Provide the [x, y] coordinate of the cell's center where the given text is located.  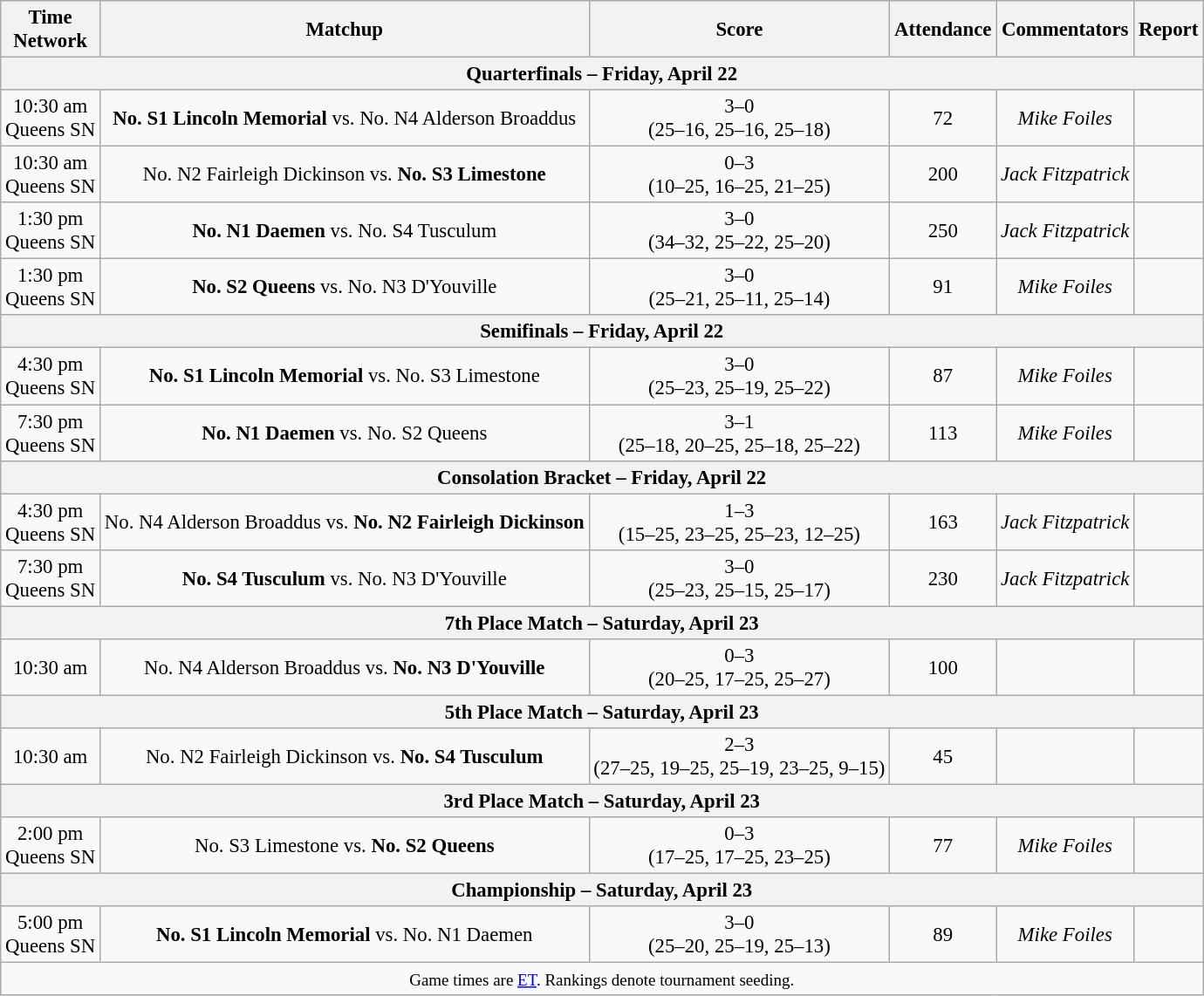
77 [943, 846]
3–0(34–32, 25–22, 25–20) [740, 230]
7th Place Match – Saturday, April 23 [602, 623]
Score [740, 30]
No. S1 Lincoln Memorial vs. No. N4 Alderson Broaddus [344, 119]
3rd Place Match – Saturday, April 23 [602, 801]
No. N1 Daemen vs. No. S2 Queens [344, 433]
3–0(25–23, 25–15, 25–17) [740, 577]
0–3(17–25, 17–25, 23–25) [740, 846]
250 [943, 230]
TimeNetwork [51, 30]
72 [943, 119]
100 [943, 668]
No. N2 Fairleigh Dickinson vs. No. S3 Limestone [344, 174]
91 [943, 288]
2:00 pmQueens SN [51, 846]
No. S1 Lincoln Memorial vs. No. N1 Daemen [344, 935]
200 [943, 174]
Commentators [1065, 30]
3–0(25–21, 25–11, 25–14) [740, 288]
3–1(25–18, 20–25, 25–18, 25–22) [740, 433]
3–0(25–16, 25–16, 25–18) [740, 119]
3–0(25–23, 25–19, 25–22) [740, 377]
113 [943, 433]
230 [943, 577]
Attendance [943, 30]
No. N1 Daemen vs. No. S4 Tusculum [344, 230]
Report [1169, 30]
5th Place Match – Saturday, April 23 [602, 712]
Championship – Saturday, April 23 [602, 890]
3–0(25–20, 25–19, 25–13) [740, 935]
No. S2 Queens vs. No. N3 D'Youville [344, 288]
5:00 pmQueens SN [51, 935]
Matchup [344, 30]
0–3(20–25, 17–25, 25–27) [740, 668]
2–3(27–25, 19–25, 25–19, 23–25, 9–15) [740, 757]
0–3(10–25, 16–25, 21–25) [740, 174]
No. N2 Fairleigh Dickinson vs. No. S4 Tusculum [344, 757]
No. S1 Lincoln Memorial vs. No. S3 Limestone [344, 377]
Game times are ET. Rankings denote tournament seeding. [602, 979]
No. N4 Alderson Broaddus vs. No. N2 Fairleigh Dickinson [344, 522]
No. S3 Limestone vs. No. S2 Queens [344, 846]
No. N4 Alderson Broaddus vs. No. N3 D'Youville [344, 668]
89 [943, 935]
No. S4 Tusculum vs. No. N3 D'Youville [344, 577]
Consolation Bracket – Friday, April 22 [602, 477]
Semifinals – Friday, April 22 [602, 332]
1–3(15–25, 23–25, 25–23, 12–25) [740, 522]
87 [943, 377]
163 [943, 522]
Quarterfinals – Friday, April 22 [602, 74]
45 [943, 757]
